Detect which cell encompasses the target text, then output its (X, Y) center coordinate. 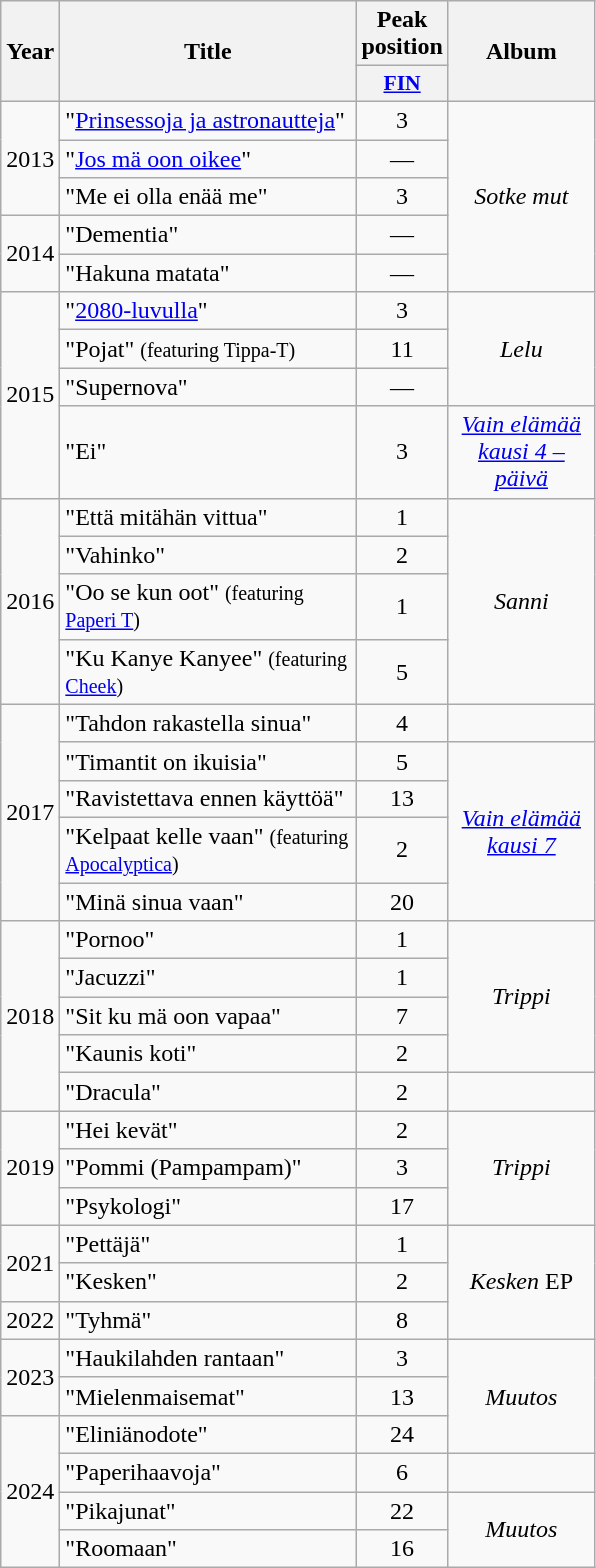
2018 (30, 1016)
Peak position (402, 34)
Title (208, 52)
Sanni (521, 601)
"Pojat" (featuring Tippa-T) (208, 349)
"Jos mä oon oikee" (208, 159)
24 (402, 1434)
"Pettäjä" (208, 1244)
"Vahinko" (208, 555)
"Pommi (Pampampam)" (208, 1168)
Vain elämää kausi 4 – päivä (521, 452)
4 (402, 723)
"Timantit on ikuisia" (208, 761)
8 (402, 1320)
"Hei kevät" (208, 1130)
"Prinsessoja ja astronautteja" (208, 120)
"Tyhmä" (208, 1320)
6 (402, 1472)
"Haukilahden rantaan" (208, 1358)
Sotke mut (521, 196)
"Supernova" (208, 387)
11 (402, 349)
"Dementia" (208, 235)
Album (521, 52)
"Roomaan" (208, 1549)
"2080-luvulla" (208, 311)
"Kesken" (208, 1282)
2013 (30, 158)
FIN (402, 84)
Vain elämää kausi 7 (521, 831)
"Paperihaavoja" (208, 1472)
"Pikajunat" (208, 1510)
"Kelpaat kelle vaan" (featuring Apocalyptica) (208, 849)
"Minä sinua vaan" (208, 902)
"Me ei olla enää me" (208, 197)
"Ei" (208, 452)
"Tahdon rakastella sinua" (208, 723)
22 (402, 1510)
"Että mitähän vittua" (208, 517)
17 (402, 1206)
2024 (30, 1491)
2023 (30, 1377)
2019 (30, 1168)
16 (402, 1549)
"Ku Kanye Kanyee" (featuring Cheek) (208, 672)
2017 (30, 811)
"Sit ku mä oon vapaa" (208, 1016)
"Psykologi" (208, 1206)
2021 (30, 1263)
"Kaunis koti" (208, 1054)
Lelu (521, 349)
20 (402, 902)
"Hakuna matata" (208, 273)
"Pornoo" (208, 940)
"Mielenmaisemat" (208, 1396)
2022 (30, 1320)
Kesken EP (521, 1282)
2015 (30, 395)
2016 (30, 601)
2014 (30, 254)
"Dracula" (208, 1092)
"Ravistettava ennen käyttöä" (208, 798)
7 (402, 1016)
"Jacuzzi" (208, 978)
"Eliniänodote" (208, 1434)
"Oo se kun oot" (featuring Paperi T) (208, 606)
Year (30, 52)
